Detect which cell encompasses the target text, then output its [x, y] center coordinate. 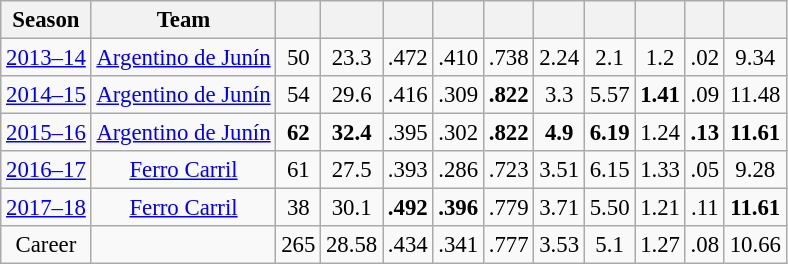
4.9 [559, 133]
.286 [458, 170]
.309 [458, 95]
.779 [508, 208]
2015–16 [46, 133]
265 [298, 245]
1.33 [660, 170]
6.15 [609, 170]
5.57 [609, 95]
.02 [704, 58]
.13 [704, 133]
2.1 [609, 58]
Career [46, 245]
5.1 [609, 245]
.434 [408, 245]
Team [184, 20]
.472 [408, 58]
.738 [508, 58]
.393 [408, 170]
3.53 [559, 245]
2013–14 [46, 58]
5.50 [609, 208]
.11 [704, 208]
.723 [508, 170]
28.58 [352, 245]
2.24 [559, 58]
62 [298, 133]
.341 [458, 245]
3.71 [559, 208]
.777 [508, 245]
.09 [704, 95]
38 [298, 208]
1.2 [660, 58]
10.66 [755, 245]
27.5 [352, 170]
9.28 [755, 170]
3.51 [559, 170]
2016–17 [46, 170]
1.24 [660, 133]
61 [298, 170]
.410 [458, 58]
2014–15 [46, 95]
.05 [704, 170]
.302 [458, 133]
54 [298, 95]
23.3 [352, 58]
3.3 [559, 95]
29.6 [352, 95]
1.21 [660, 208]
6.19 [609, 133]
.492 [408, 208]
30.1 [352, 208]
50 [298, 58]
2017–18 [46, 208]
11.48 [755, 95]
.416 [408, 95]
.396 [458, 208]
.08 [704, 245]
1.41 [660, 95]
1.27 [660, 245]
9.34 [755, 58]
Season [46, 20]
.395 [408, 133]
32.4 [352, 133]
